Detect which cell encompasses the target text, then output its [X, Y] center coordinate. 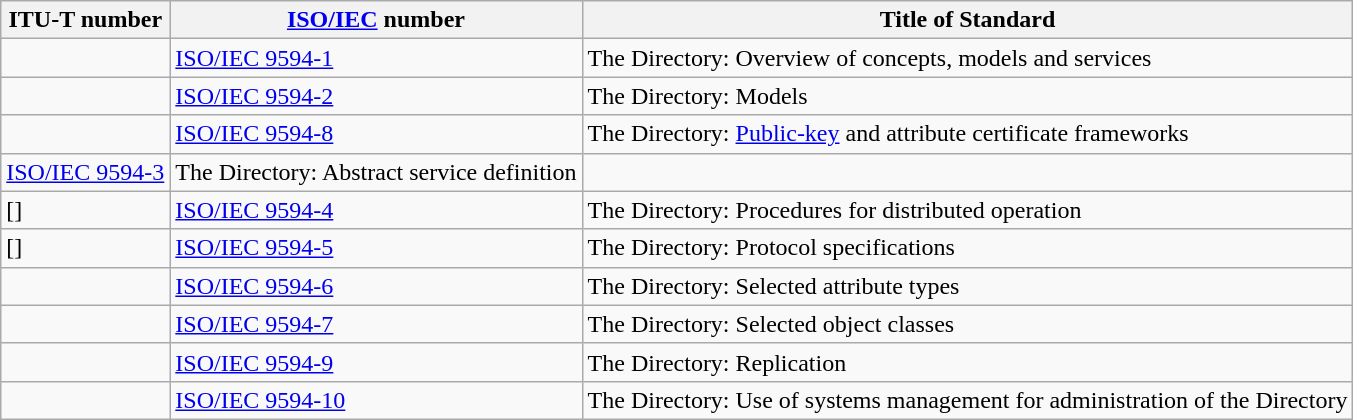
The Directory: Procedures for distributed operation [968, 210]
The Directory: Selected object classes [968, 324]
ISO/IEC 9594-9 [376, 362]
The Directory: Models [968, 96]
The Directory: Overview of concepts, models and services [968, 58]
ISO/IEC 9594-4 [376, 210]
ISO/IEC number [376, 20]
ITU-T number [86, 20]
ISO/IEC 9594-2 [376, 96]
The Directory: Selected attribute types [968, 286]
The Directory: Protocol specifications [968, 248]
ISO/IEC 9594-3 [86, 172]
ISO/IEC 9594-5 [376, 248]
The Directory: Public-key and attribute certificate frameworks [968, 134]
ISO/IEC 9594-7 [376, 324]
The Directory: Abstract service definition [376, 172]
ISO/IEC 9594-6 [376, 286]
The Directory: Use of systems management for administration of the Directory [968, 400]
Title of Standard [968, 20]
The Directory: Replication [968, 362]
ISO/IEC 9594-10 [376, 400]
ISO/IEC 9594-1 [376, 58]
ISO/IEC 9594-8 [376, 134]
